Extract the [X, Y] coordinate from the center of the cell holding the provided text.  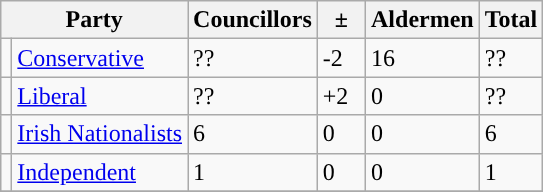
+2 [341, 96]
-2 [341, 58]
Independent [100, 172]
Liberal [100, 96]
Aldermen [423, 20]
Party [94, 20]
16 [423, 58]
Total [511, 20]
± [341, 20]
Irish Nationalists [100, 134]
Councillors [253, 20]
Conservative [100, 58]
